Detect which cell encompasses the target text, then output its [X, Y] center coordinate. 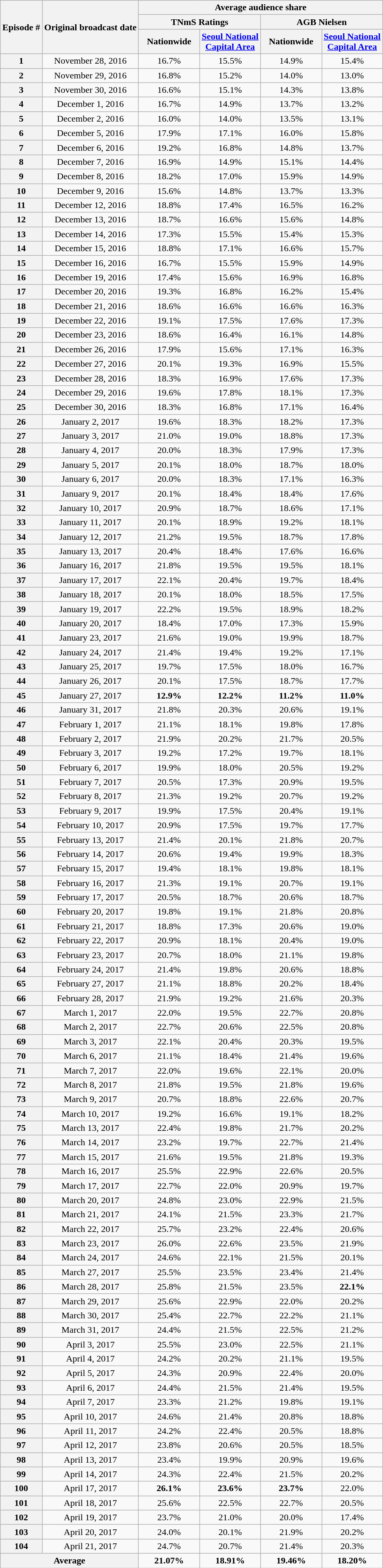
February 1, 2017 [90, 724]
December 28, 2016 [90, 378]
April 13, 2017 [90, 1460]
73 [21, 1099]
82 [21, 1229]
101 [21, 1503]
January 10, 2017 [90, 508]
15.7% [352, 249]
69 [21, 1041]
24 [21, 392]
February 22, 2017 [90, 941]
31 [21, 494]
14.4% [352, 162]
March 3, 2017 [90, 1041]
102 [21, 1517]
44 [21, 681]
14 [21, 249]
December 27, 2016 [90, 364]
84 [21, 1258]
12.2% [230, 696]
54 [21, 825]
January 19, 2017 [90, 609]
58 [21, 883]
17 [21, 292]
December 16, 2016 [90, 263]
83 [21, 1243]
February 23, 2017 [90, 955]
80 [21, 1200]
18.20% [352, 1560]
13.1% [352, 119]
AGB Nielsen [322, 22]
11 [21, 205]
13.2% [352, 104]
February 13, 2017 [90, 839]
January 17, 2017 [90, 580]
April 12, 2017 [90, 1445]
79 [21, 1186]
3 [21, 90]
April 19, 2017 [90, 1517]
56 [21, 854]
2 [21, 75]
January 23, 2017 [90, 638]
52 [21, 796]
February 28, 2017 [90, 998]
33 [21, 522]
April 10, 2017 [90, 1416]
25.4% [169, 1315]
December 26, 2016 [90, 349]
February 10, 2017 [90, 825]
March 29, 2017 [90, 1301]
December 6, 2016 [90, 147]
11.2% [291, 696]
March 9, 2017 [90, 1099]
26.1% [169, 1488]
27 [21, 436]
December 21, 2016 [90, 306]
February 9, 2017 [90, 811]
72 [21, 1085]
March 2, 2017 [90, 1027]
23.8% [169, 1445]
34 [21, 537]
68 [21, 1027]
February 15, 2017 [90, 868]
December 1, 2016 [90, 104]
16.1% [291, 335]
43 [21, 667]
42 [21, 652]
13.8% [352, 90]
March 6, 2017 [90, 1056]
February 7, 2017 [90, 782]
April 14, 2017 [90, 1474]
April 7, 2017 [90, 1402]
13.5% [291, 119]
65 [21, 984]
24.8% [169, 1200]
49 [21, 753]
30 [21, 479]
81 [21, 1215]
63 [21, 955]
March 7, 2017 [90, 1070]
April 20, 2017 [90, 1532]
December 23, 2016 [90, 335]
41 [21, 638]
March 30, 2017 [90, 1315]
November 29, 2016 [90, 75]
February 2, 2017 [90, 739]
22 [21, 364]
March 21, 2017 [90, 1215]
96 [21, 1431]
55 [21, 839]
February 20, 2017 [90, 912]
15.8% [352, 133]
46 [21, 710]
January 31, 2017 [90, 710]
February 21, 2017 [90, 926]
March 22, 2017 [90, 1229]
18 [21, 306]
January 9, 2017 [90, 494]
51 [21, 782]
April 17, 2017 [90, 1488]
61 [21, 926]
26.0% [169, 1243]
February 3, 2017 [90, 753]
December 22, 2016 [90, 320]
December 5, 2016 [90, 133]
14.3% [291, 90]
78 [21, 1171]
Average audience share [261, 8]
January 18, 2017 [90, 594]
74 [21, 1113]
26 [21, 422]
13.0% [352, 75]
25.8% [169, 1287]
21.07% [169, 1560]
December 20, 2016 [90, 292]
76 [21, 1143]
21 [21, 349]
53 [21, 811]
15 [21, 263]
104 [21, 1546]
February 6, 2017 [90, 768]
November 30, 2016 [90, 90]
January 20, 2017 [90, 623]
25 [21, 407]
March 14, 2017 [90, 1143]
March 13, 2017 [90, 1128]
January 27, 2017 [90, 696]
60 [21, 912]
April 3, 2017 [90, 1344]
77 [21, 1157]
December 9, 2016 [90, 191]
38 [21, 594]
December 7, 2016 [90, 162]
9 [21, 176]
24.7% [169, 1546]
70 [21, 1056]
25.7% [169, 1229]
17.2% [230, 753]
Original broadcast date [90, 27]
16.5% [291, 205]
January 16, 2017 [90, 566]
103 [21, 1532]
5 [21, 119]
19.46% [291, 1560]
48 [21, 739]
35 [21, 551]
December 15, 2016 [90, 249]
TNmS Ratings [200, 22]
March 31, 2017 [90, 1330]
32 [21, 508]
April 11, 2017 [90, 1431]
1 [21, 61]
December 30, 2016 [90, 407]
January 13, 2017 [90, 551]
97 [21, 1445]
19 [21, 320]
20 [21, 335]
36 [21, 566]
January 24, 2017 [90, 652]
24.0% [169, 1532]
66 [21, 998]
December 13, 2016 [90, 220]
13 [21, 234]
January 12, 2017 [90, 537]
March 23, 2017 [90, 1243]
March 24, 2017 [90, 1258]
15.2% [230, 75]
March 27, 2017 [90, 1272]
April 21, 2017 [90, 1546]
64 [21, 969]
January 4, 2017 [90, 450]
87 [21, 1301]
12 [21, 220]
90 [21, 1344]
January 2, 2017 [90, 422]
13.3% [352, 191]
24.1% [169, 1215]
December 14, 2016 [90, 234]
Average [70, 1560]
November 28, 2016 [90, 61]
January 11, 2017 [90, 522]
11.0% [352, 696]
March 28, 2017 [90, 1287]
57 [21, 868]
January 25, 2017 [90, 667]
December 8, 2016 [90, 176]
100 [21, 1488]
March 20, 2017 [90, 1200]
93 [21, 1388]
40 [21, 623]
February 27, 2017 [90, 984]
39 [21, 609]
29 [21, 465]
February 24, 2017 [90, 969]
January 5, 2017 [90, 465]
April 4, 2017 [90, 1359]
December 12, 2016 [90, 205]
23 [21, 378]
15.3% [352, 234]
February 14, 2017 [90, 854]
Episode # [21, 27]
45 [21, 696]
86 [21, 1287]
94 [21, 1402]
8 [21, 162]
50 [21, 768]
71 [21, 1070]
January 6, 2017 [90, 479]
March 10, 2017 [90, 1113]
28 [21, 450]
95 [21, 1416]
85 [21, 1272]
March 17, 2017 [90, 1186]
67 [21, 1013]
89 [21, 1330]
99 [21, 1474]
4 [21, 104]
March 16, 2017 [90, 1171]
75 [21, 1128]
91 [21, 1359]
12.9% [169, 696]
98 [21, 1460]
6 [21, 133]
December 29, 2016 [90, 392]
16 [21, 277]
23.6% [230, 1488]
April 6, 2017 [90, 1388]
47 [21, 724]
January 3, 2017 [90, 436]
37 [21, 580]
April 5, 2017 [90, 1373]
December 2, 2016 [90, 119]
59 [21, 897]
92 [21, 1373]
February 17, 2017 [90, 897]
March 8, 2017 [90, 1085]
10 [21, 191]
March 15, 2017 [90, 1157]
18.91% [230, 1560]
February 16, 2017 [90, 883]
March 1, 2017 [90, 1013]
April 18, 2017 [90, 1503]
7 [21, 147]
February 8, 2017 [90, 796]
62 [21, 941]
88 [21, 1315]
December 19, 2016 [90, 277]
January 26, 2017 [90, 681]
